Search for the cell housing the specified text and yield its (X, Y) center coordinate. 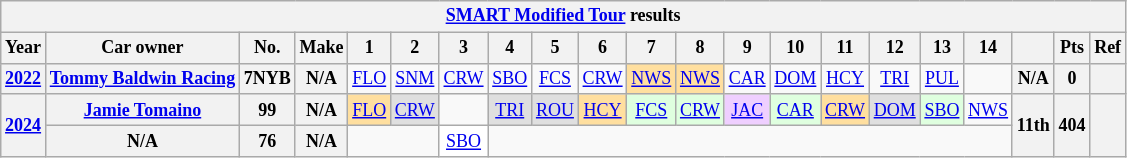
2024 (24, 125)
5 (556, 48)
14 (988, 48)
Tommy Baldwin Racing (142, 78)
Car owner (142, 48)
11th (1033, 125)
7 (652, 48)
1 (370, 48)
Jamie Tomaino (142, 110)
3 (464, 48)
PUL (942, 78)
Year (24, 48)
12 (894, 48)
Ref (1108, 48)
2022 (24, 78)
11 (846, 48)
SNM (416, 78)
ROU (556, 110)
99 (267, 110)
76 (267, 140)
2 (416, 48)
404 (1072, 125)
0 (1072, 78)
6 (602, 48)
8 (700, 48)
No. (267, 48)
10 (796, 48)
JAC (747, 110)
Make (322, 48)
13 (942, 48)
Pts (1072, 48)
4 (510, 48)
9 (747, 48)
7NYB (267, 78)
SMART Modified Tour results (564, 16)
